Find where the given text appears and provide that cell's center as (X, Y) coordinate. 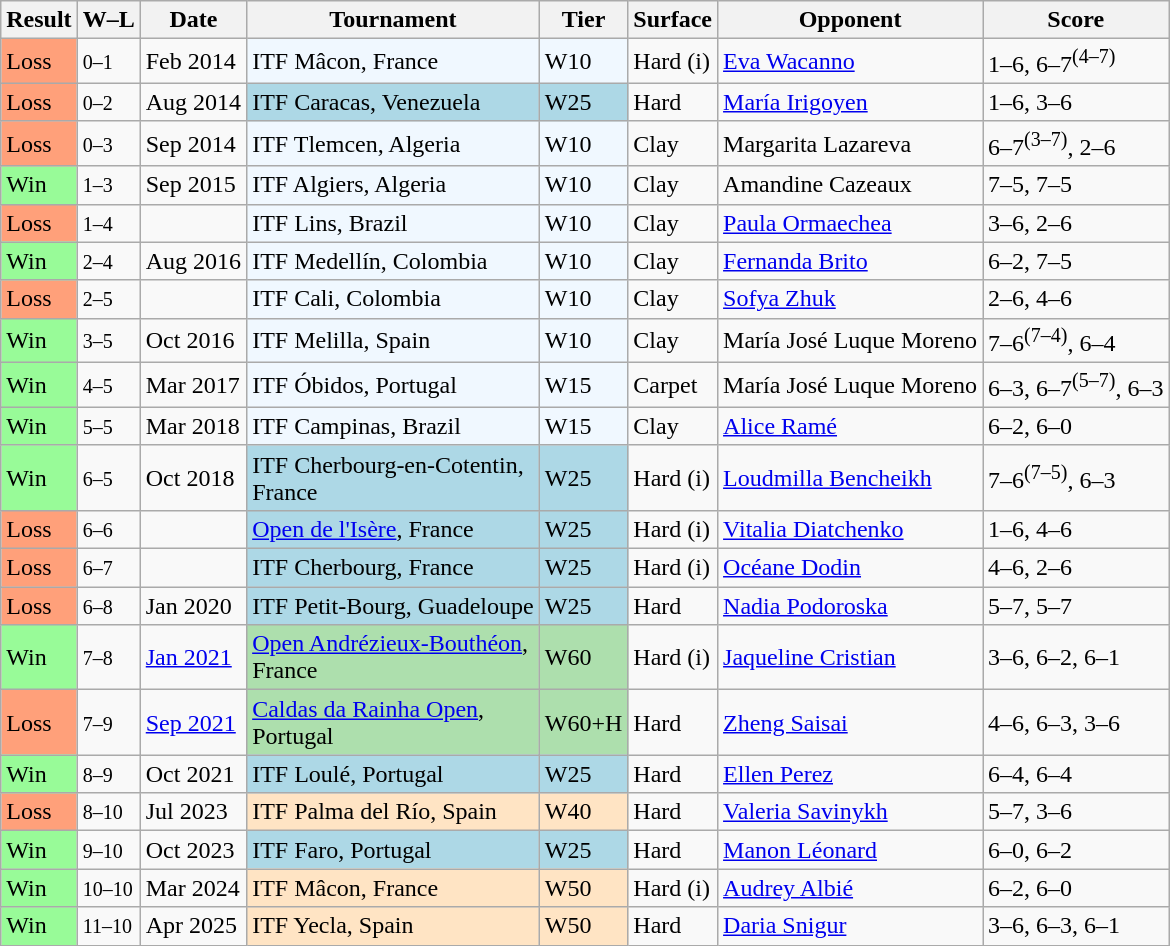
ITF Faro, Portugal (394, 850)
ITF Palma del Río, Spain (394, 812)
ITF Cherbourg-en-Cotentin, France (394, 478)
Sep 2021 (193, 722)
2–6, 4–6 (1076, 299)
3–6, 6–2, 6–1 (1076, 658)
ITF Lins, Brazil (394, 223)
1–6, 6–7(4–7) (1076, 62)
Sofya Zhuk (850, 299)
ITF Cherbourg, France (394, 568)
Nadia Podoroska (850, 606)
ITF Campinas, Brazil (394, 426)
Carpet (673, 386)
7–5, 7–5 (1076, 185)
5–5 (108, 426)
6–8 (108, 606)
6–5 (108, 478)
Océane Dodin (850, 568)
Ellen Perez (850, 774)
Audrey Albié (850, 888)
ITF Tlemcen, Algeria (394, 144)
6–3, 6–7(5–7), 6–3 (1076, 386)
7–6(7–4), 6–4 (1076, 340)
2–5 (108, 299)
Jul 2023 (193, 812)
Oct 2018 (193, 478)
11–10 (108, 926)
Oct 2021 (193, 774)
7–9 (108, 722)
ITF Medellín, Colombia (394, 261)
Manon Léonard (850, 850)
Tournament (394, 20)
Mar 2018 (193, 426)
Score (1076, 20)
6–2, 7–5 (1076, 261)
Open de l'Isère, France (394, 529)
Zheng Saisai (850, 722)
4–6, 2–6 (1076, 568)
Jan 2021 (193, 658)
0–3 (108, 144)
María Irigoyen (850, 102)
Paula Ormaechea (850, 223)
Amandine Cazeaux (850, 185)
Surface (673, 20)
3–6, 2–6 (1076, 223)
Valeria Savinykh (850, 812)
1–6, 4–6 (1076, 529)
Feb 2014 (193, 62)
Result (39, 20)
Eva Wacanno (850, 62)
Vitalia Diatchenko (850, 529)
Apr 2025 (193, 926)
ITF Petit-Bourg, Guadeloupe (394, 606)
ITF Loulé, Portugal (394, 774)
1–3 (108, 185)
Aug 2016 (193, 261)
Fernanda Brito (850, 261)
2–4 (108, 261)
Caldas da Rainha Open, Portugal (394, 722)
4–5 (108, 386)
ITF Algiers, Algeria (394, 185)
ITF Melilla, Spain (394, 340)
Sep 2015 (193, 185)
5–7, 3–6 (1076, 812)
0–2 (108, 102)
ITF Óbidos, Portugal (394, 386)
Date (193, 20)
Jaqueline Cristian (850, 658)
5–7, 5–7 (1076, 606)
Loudmilla Bencheikh (850, 478)
3–6, 6–3, 6–1 (1076, 926)
8–10 (108, 812)
Mar 2024 (193, 888)
Margarita Lazareva (850, 144)
ITF Cali, Colombia (394, 299)
Tier (584, 20)
Mar 2017 (193, 386)
6–7(3–7), 2–6 (1076, 144)
6–0, 6–2 (1076, 850)
1–6, 3–6 (1076, 102)
Daria Snigur (850, 926)
Sep 2014 (193, 144)
6–4, 6–4 (1076, 774)
Aug 2014 (193, 102)
9–10 (108, 850)
Opponent (850, 20)
6–7 (108, 568)
6–6 (108, 529)
W–L (108, 20)
W60+H (584, 722)
Oct 2016 (193, 340)
W40 (584, 812)
4–6, 6–3, 3–6 (1076, 722)
8–9 (108, 774)
10–10 (108, 888)
ITF Yecla, Spain (394, 926)
7–6(7–5), 6–3 (1076, 478)
7–8 (108, 658)
W60 (584, 658)
Oct 2023 (193, 850)
Alice Ramé (850, 426)
ITF Caracas, Venezuela (394, 102)
Jan 2020 (193, 606)
1–4 (108, 223)
3–5 (108, 340)
Open Andrézieux-Bouthéon, France (394, 658)
0–1 (108, 62)
